From the cell containing the given text, extract its center point as [X, Y] coordinate. 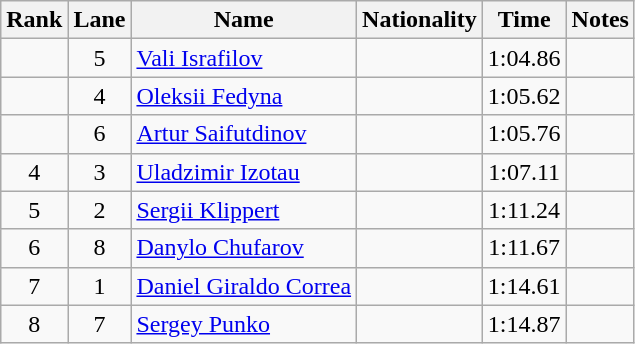
Nationality [420, 20]
2 [100, 210]
Danylo Chufarov [244, 248]
1:04.86 [524, 58]
Sergey Punko [244, 324]
1:11.67 [524, 248]
Artur Saifutdinov [244, 134]
Lane [100, 20]
Oleksii Fedyna [244, 96]
Notes [600, 20]
Name [244, 20]
Time [524, 20]
Rank [34, 20]
1:05.62 [524, 96]
1:14.61 [524, 286]
Daniel Giraldo Correa [244, 286]
Vali Israfilov [244, 58]
1:14.87 [524, 324]
Sergii Klippert [244, 210]
1 [100, 286]
1:07.11 [524, 172]
1:05.76 [524, 134]
Uladzimir Izotau [244, 172]
3 [100, 172]
1:11.24 [524, 210]
